Locate the cell with the specified text and output its [x, y] center coordinate. 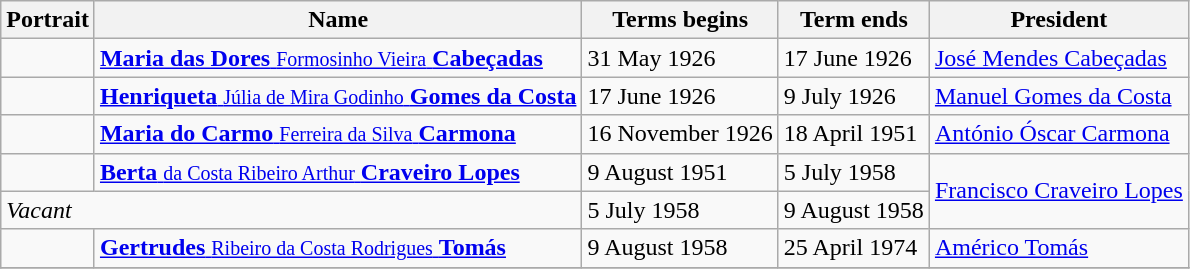
President [1058, 20]
Francisco Craveiro Lopes [1058, 191]
Henriqueta Júlia de Mira Godinho Gomes da Costa [338, 96]
9 July 1926 [854, 96]
25 April 1974 [854, 248]
Maria do Carmo Ferreira da Silva Carmona [338, 134]
Gertrudes Ribeiro da Costa Rodrigues Tomás [338, 248]
Vacant [292, 210]
18 April 1951 [854, 134]
Américo Tomás [1058, 248]
Manuel Gomes da Costa [1058, 96]
9 August 1951 [680, 172]
Maria das Dores Formosinho Vieira Cabeçadas [338, 58]
António Óscar Carmona [1058, 134]
Portrait [48, 20]
Name [338, 20]
Term ends [854, 20]
Berta da Costa Ribeiro Arthur Craveiro Lopes [338, 172]
16 November 1926 [680, 134]
31 May 1926 [680, 58]
José Mendes Cabeçadas [1058, 58]
Terms begins [680, 20]
